Extract the (X, Y) coordinate from the center of the cell holding the provided text.  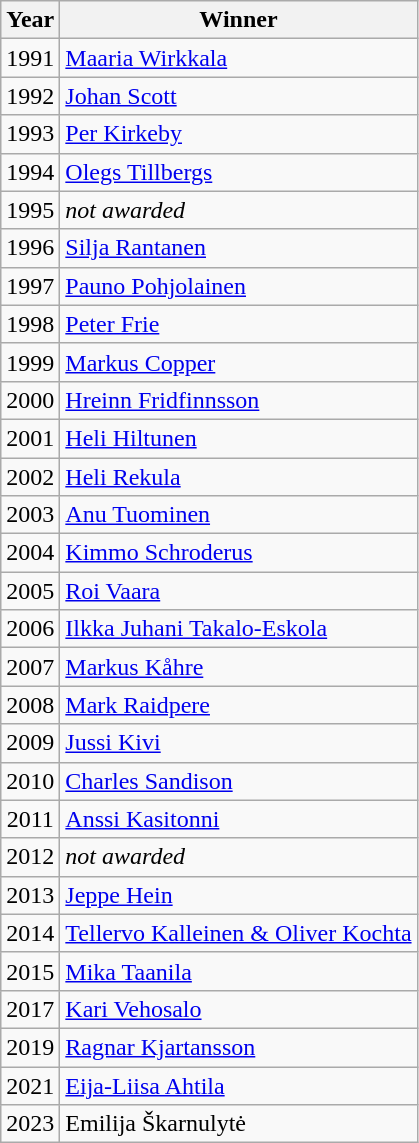
2004 (30, 553)
2010 (30, 781)
Per Kirkeby (238, 134)
Ragnar Kjartansson (238, 1047)
Olegs Tillbergs (238, 172)
2005 (30, 591)
Mika Taanila (238, 971)
2002 (30, 477)
2003 (30, 515)
1992 (30, 96)
Anssi Kasitonni (238, 819)
Pauno Pohjolainen (238, 286)
Winner (238, 20)
2013 (30, 895)
1994 (30, 172)
Maaria Wirkkala (238, 58)
1991 (30, 58)
1998 (30, 324)
1997 (30, 286)
Mark Raidpere (238, 705)
Johan Scott (238, 96)
Emilija Škarnulytė (238, 1124)
2021 (30, 1085)
2001 (30, 438)
Markus Kåhre (238, 667)
1995 (30, 210)
2019 (30, 1047)
2006 (30, 629)
Anu Tuominen (238, 515)
2008 (30, 705)
1999 (30, 362)
Kimmo Schroderus (238, 553)
2000 (30, 400)
2007 (30, 667)
Year (30, 20)
Jussi Kivi (238, 743)
2017 (30, 1009)
2011 (30, 819)
Markus Copper (238, 362)
2023 (30, 1124)
Heli Hiltunen (238, 438)
Roi Vaara (238, 591)
Silja Rantanen (238, 248)
Charles Sandison (238, 781)
Jeppe Hein (238, 895)
2012 (30, 857)
Hreinn Fridfinnsson (238, 400)
Peter Frie (238, 324)
2009 (30, 743)
1996 (30, 248)
2015 (30, 971)
Kari Vehosalo (238, 1009)
Tellervo Kalleinen & Oliver Kochta (238, 933)
Ilkka Juhani Takalo-Eskola (238, 629)
Eija-Liisa Ahtila (238, 1085)
Heli Rekula (238, 477)
1993 (30, 134)
2014 (30, 933)
